Pinpoint the cell where the given text exists, returning its (X, Y) midpoint coordinate. 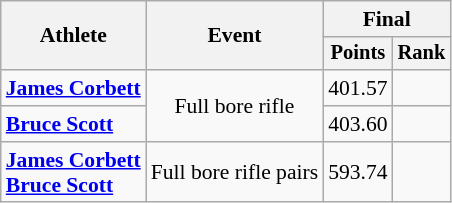
Full bore rifle (234, 106)
401.57 (358, 88)
Final (386, 19)
James Corbett (74, 88)
Points (358, 54)
James CorbettBruce Scott (74, 172)
Full bore rifle pairs (234, 172)
403.60 (358, 124)
Athlete (74, 36)
Event (234, 36)
Rank (422, 54)
Bruce Scott (74, 124)
593.74 (358, 172)
